Detect which cell encompasses the target text, then output its (x, y) center coordinate. 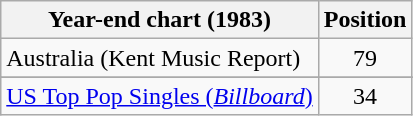
US Top Pop Singles (Billboard) (160, 96)
Year-end chart (1983) (160, 20)
Position (365, 20)
79 (365, 58)
Australia (Kent Music Report) (160, 58)
34 (365, 96)
